Determine the [x, y] coordinate at the center of the cell enclosing the given text.  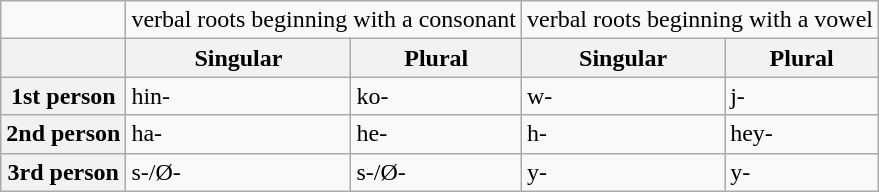
hin- [238, 96]
ha- [238, 134]
3rd person [64, 172]
verbal roots beginning with a consonant [324, 20]
j- [802, 96]
he- [436, 134]
ko- [436, 96]
1st person [64, 96]
h- [624, 134]
verbal roots beginning with a vowel [700, 20]
hey- [802, 134]
2nd person [64, 134]
w- [624, 96]
